Pinpoint the cell where the given text exists, returning its (x, y) midpoint coordinate. 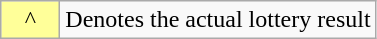
Denotes the actual lottery result (218, 20)
^ (30, 20)
